Locate the cell with the specified text and output its (x, y) center coordinate. 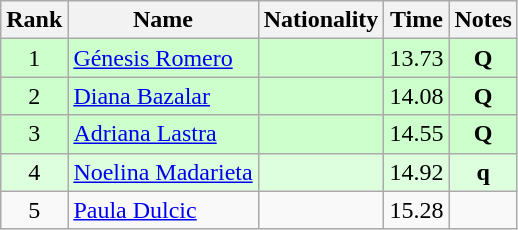
Paula Dulcic (163, 210)
Adriana Lastra (163, 134)
15.28 (416, 210)
Génesis Romero (163, 58)
Noelina Madarieta (163, 172)
13.73 (416, 58)
2 (34, 96)
14.92 (416, 172)
3 (34, 134)
5 (34, 210)
Name (163, 20)
1 (34, 58)
Time (416, 20)
Diana Bazalar (163, 96)
Nationality (321, 20)
Notes (483, 20)
14.55 (416, 134)
Rank (34, 20)
14.08 (416, 96)
q (483, 172)
4 (34, 172)
